Detect which cell encompasses the target text, then output its (X, Y) center coordinate. 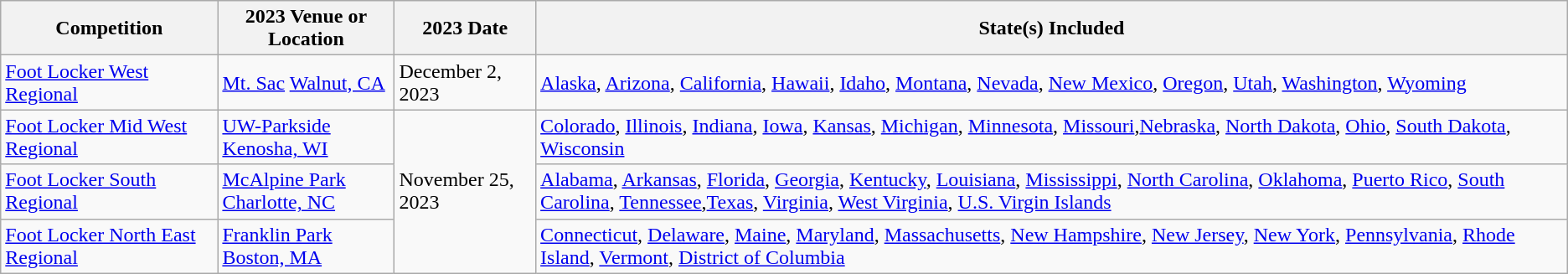
UW-Parkside Kenosha, WI (307, 137)
Foot Locker West Regional (109, 82)
Alaska, Arizona, California, Hawaii, Idaho, Montana, Nevada, New Mexico, Oregon, Utah, Washington, Wyoming (1052, 82)
Franklin ParkBoston, MA (307, 246)
State(s) Included (1052, 28)
Foot Locker Mid West Regional (109, 137)
Connecticut, Delaware, Maine, Maryland, Massachusetts, New Hampshire, New Jersey, New York, Pennsylvania, Rhode Island, Vermont, District of Columbia (1052, 246)
Colorado, Illinois, Indiana, Iowa, Kansas, Michigan, Minnesota, Missouri,Nebraska, North Dakota, Ohio, South Dakota, Wisconsin (1052, 137)
Foot Locker South Regional (109, 191)
2023 Date (466, 28)
2023 Venue or Location (307, 28)
Foot Locker North East Regional (109, 246)
Mt. Sac Walnut, CA (307, 82)
Competition (109, 28)
December 2, 2023 (466, 82)
McAlpine ParkCharlotte, NC (307, 191)
November 25, 2023 (466, 191)
